Return the [x, y] coordinate for the center point of the cell that contains the specified text.  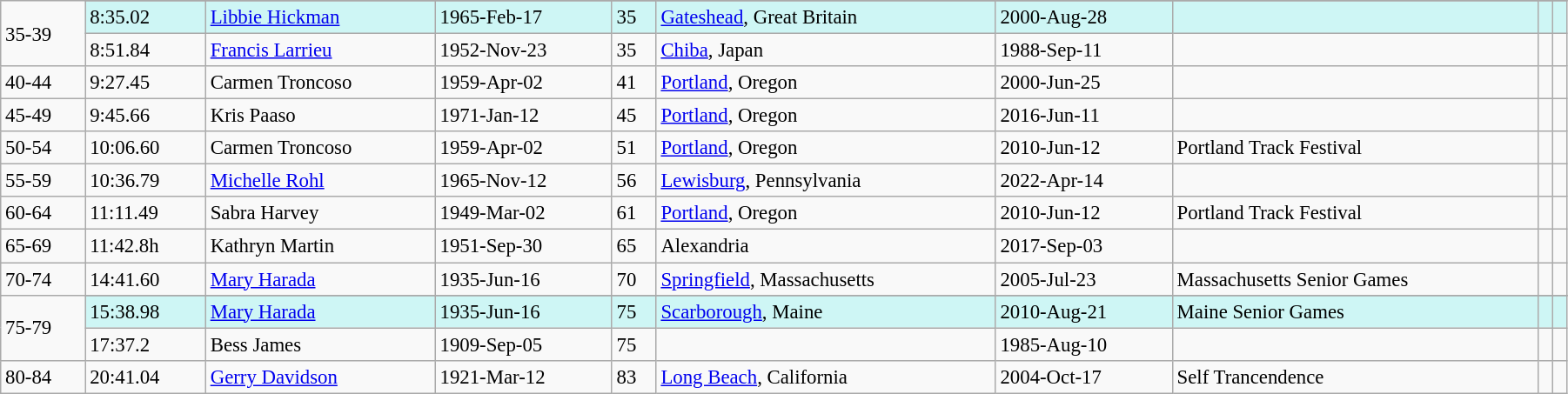
50-54 [44, 148]
2000-Jun-25 [1084, 83]
14:41.60 [146, 279]
75-79 [44, 327]
1951-Sep-30 [524, 246]
8:35.02 [146, 17]
11:11.49 [146, 213]
9:27.45 [146, 83]
1988-Sep-11 [1084, 50]
Kathryn Martin [320, 246]
1985-Aug-10 [1084, 344]
1949-Mar-02 [524, 213]
Massachusetts Senior Games [1356, 279]
35-39 [44, 33]
Chiba, Japan [826, 50]
65 [633, 246]
56 [633, 181]
Gerry Davidson [320, 377]
1909-Sep-05 [524, 344]
Maine Senior Games [1356, 311]
Long Beach, California [826, 377]
60-64 [44, 213]
10:06.60 [146, 148]
45 [633, 116]
41 [633, 83]
Sabra Harvey [320, 213]
83 [633, 377]
2022-Apr-14 [1084, 181]
11:42.8h [146, 246]
15:38.98 [146, 311]
2010-Aug-21 [1084, 311]
2005-Jul-23 [1084, 279]
55-59 [44, 181]
40-44 [44, 83]
70 [633, 279]
Francis Larrieu [320, 50]
17:37.2 [146, 344]
Bess James [320, 344]
1921-Mar-12 [524, 377]
45-49 [44, 116]
Scarborough, Maine [826, 311]
1965-Nov-12 [524, 181]
65-69 [44, 246]
61 [633, 213]
2004-Oct-17 [1084, 377]
Alexandria [826, 246]
8:51.84 [146, 50]
70-74 [44, 279]
1965-Feb-17 [524, 17]
80-84 [44, 377]
9:45.66 [146, 116]
Springfield, Massachusetts [826, 279]
Michelle Rohl [320, 181]
20:41.04 [146, 377]
Self Trancendence [1356, 377]
Lewisburg, Pennsylvania [826, 181]
1952-Nov-23 [524, 50]
10:36.79 [146, 181]
Kris Paaso [320, 116]
1971-Jan-12 [524, 116]
Libbie Hickman [320, 17]
2000-Aug-28 [1084, 17]
Gateshead, Great Britain [826, 17]
2017-Sep-03 [1084, 246]
51 [633, 148]
2016-Jun-11 [1084, 116]
